Extract the [x, y] coordinate from the center of the cell holding the provided text.  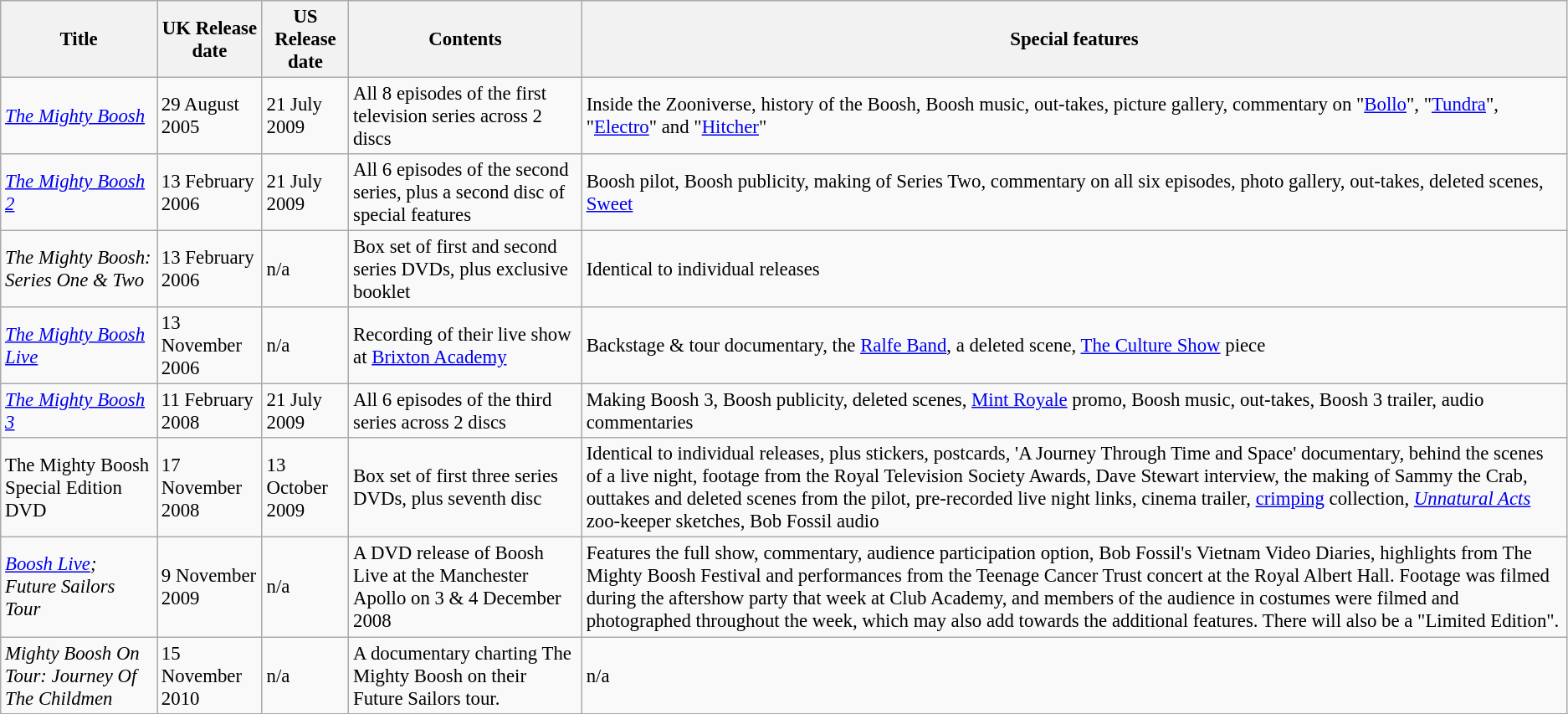
17 November 2008 [210, 489]
13 November 2006 [210, 346]
Inside the Zooniverse, history of the Boosh, Boosh music, out-takes, picture gallery, commentary on "Bollo", "Tundra", "Electro" and "Hitcher" [1074, 116]
15 November 2010 [210, 675]
29 August 2005 [210, 116]
The Mighty Boosh Live [79, 346]
All 6 episodes of the third series across 2 discs [465, 412]
A DVD release of Boosh Live at the Manchester Apollo on 3 & 4 December 2008 [465, 588]
Title [79, 39]
UK Release date [210, 39]
13 October 2009 [305, 489]
The Mighty Boosh Special Edition DVD [79, 489]
9 November 2009 [210, 588]
A documentary charting The Mighty Boosh on their Future Sailors tour. [465, 675]
The Mighty Boosh [79, 116]
The Mighty Boosh: Series One & Two [79, 270]
11 February 2008 [210, 412]
All 8 episodes of the first television series across 2 discs [465, 116]
Boosh pilot, Boosh publicity, making of Series Two, commentary on all six episodes, photo gallery, out-takes, deleted scenes, Sweet [1074, 193]
US Release date [305, 39]
Backstage & tour documentary, the Ralfe Band, a deleted scene, The Culture Show piece [1074, 346]
Identical to individual releases [1074, 270]
Box set of first and second series DVDs, plus exclusive booklet [465, 270]
Recording of their live show at Brixton Academy [465, 346]
Box set of first three series DVDs, plus seventh disc [465, 489]
Mighty Boosh On Tour: Journey Of The Childmen [79, 675]
The Mighty Boosh 2 [79, 193]
Contents [465, 39]
Boosh Live; Future Sailors Tour [79, 588]
Making Boosh 3, Boosh publicity, deleted scenes, Mint Royale promo, Boosh music, out-takes, Boosh 3 trailer, audio commentaries [1074, 412]
All 6 episodes of the second series, plus a second disc of special features [465, 193]
Special features [1074, 39]
The Mighty Boosh 3 [79, 412]
